Provide the [x, y] coordinate of the cell's center where the given text is located.  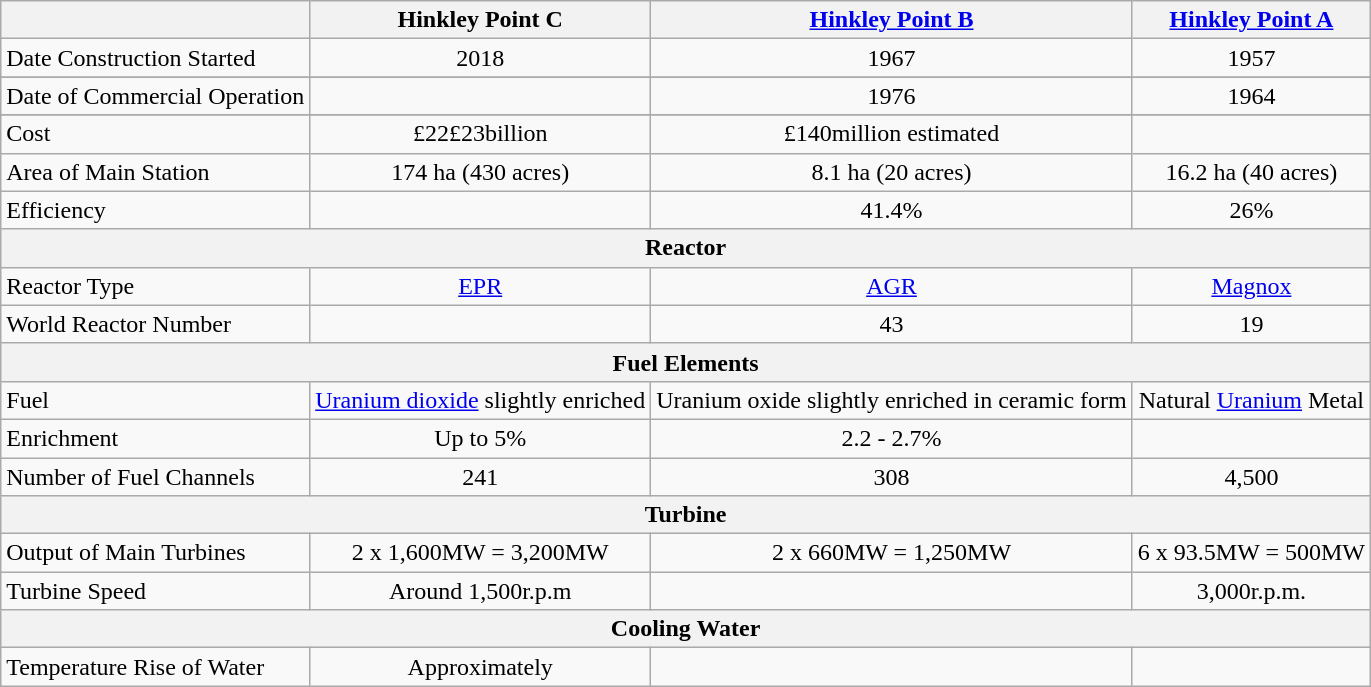
Natural Uranium Metal [1251, 400]
16.2 ha (40 acres) [1251, 172]
Date Construction Started [156, 58]
Hinkley Point C [480, 20]
Number of Fuel Channels [156, 477]
4,500 [1251, 477]
41.4% [892, 210]
Reactor [686, 248]
Output of Main Turbines [156, 553]
Approximately [480, 667]
1957 [1251, 58]
174 ha (430 acres) [480, 172]
EPR [480, 286]
3,000r.p.m. [1251, 591]
1976 [892, 96]
Around 1,500r.p.m [480, 591]
Cooling Water [686, 629]
19 [1251, 324]
1967 [892, 58]
Hinkley Point B [892, 20]
Hinkley Point A [1251, 20]
308 [892, 477]
Cost [156, 134]
2.2 - 2.7% [892, 438]
1964 [1251, 96]
Fuel [156, 400]
Up to 5% [480, 438]
Area of Main Station [156, 172]
Fuel Elements [686, 362]
Uranium dioxide slightly enriched [480, 400]
Turbine [686, 515]
Enrichment [156, 438]
26% [1251, 210]
8.1 ha (20 acres) [892, 172]
2 x 660MW = 1,250MW [892, 553]
Turbine Speed [156, 591]
2 x 1,600MW = 3,200MW [480, 553]
6 x 93.5MW = 500MW [1251, 553]
Magnox [1251, 286]
£22£23billion [480, 134]
2018 [480, 58]
241 [480, 477]
Uranium oxide slightly enriched in ceramic form [892, 400]
Date of Commercial Operation [156, 96]
£140million estimated [892, 134]
AGR [892, 286]
World Reactor Number [156, 324]
Temperature Rise of Water [156, 667]
Efficiency [156, 210]
Reactor Type [156, 286]
43 [892, 324]
